Return [X, Y] of the center of cell containing provided text 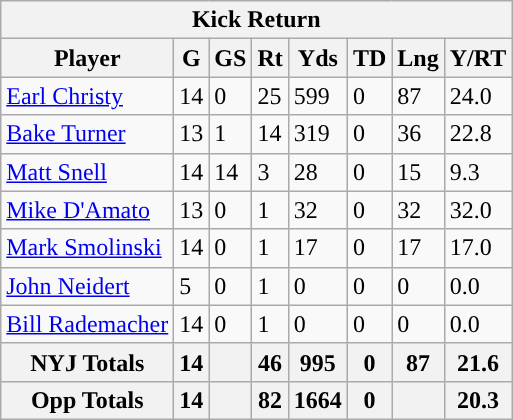
NYJ Totals [88, 362]
Matt Snell [88, 172]
Player [88, 58]
46 [270, 362]
15 [418, 172]
25 [270, 96]
Lng [418, 58]
599 [318, 96]
John Neidert [88, 286]
28 [318, 172]
82 [270, 400]
319 [318, 134]
24.0 [478, 96]
G [192, 58]
Bill Rademacher [88, 324]
5 [192, 286]
995 [318, 362]
Mike D'Amato [88, 210]
Kick Return [256, 20]
TD [369, 58]
Mark Smolinski [88, 248]
GS [230, 58]
Y/RT [478, 58]
20.3 [478, 400]
Bake Turner [88, 134]
Yds [318, 58]
21.6 [478, 362]
1664 [318, 400]
36 [418, 134]
22.8 [478, 134]
Earl Christy [88, 96]
17.0 [478, 248]
9.3 [478, 172]
Rt [270, 58]
32.0 [478, 210]
3 [270, 172]
Opp Totals [88, 400]
